Extract the (X, Y) coordinate from the center of the cell holding the provided text.  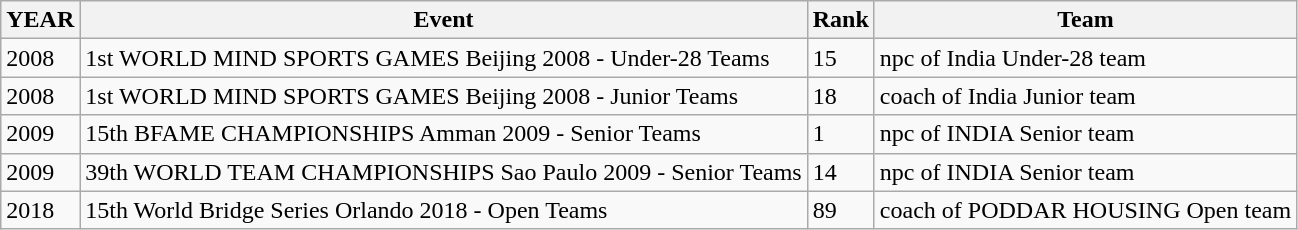
15th World Bridge Series Orlando 2018 - Open Teams (444, 210)
18 (840, 96)
1st WORLD MIND SPORTS GAMES Beijing 2008 - Junior Teams (444, 96)
coach of India Junior team (1085, 96)
89 (840, 210)
Team (1085, 20)
Event (444, 20)
npc of India Under-28 team (1085, 58)
14 (840, 172)
1 (840, 134)
YEAR (40, 20)
coach of PODDAR HOUSING Open team (1085, 210)
2018 (40, 210)
15th BFAME CHAMPIONSHIPS Amman 2009 - Senior Teams (444, 134)
15 (840, 58)
39th WORLD TEAM CHAMPIONSHIPS Sao Paulo 2009 - Senior Teams (444, 172)
1st WORLD MIND SPORTS GAMES Beijing 2008 - Under-28 Teams (444, 58)
Rank (840, 20)
